Pinpoint the cell where the given text exists, returning its (X, Y) midpoint coordinate. 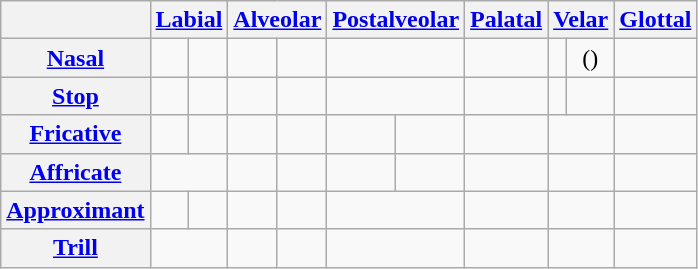
Glottal (656, 20)
Palatal (506, 20)
Velar (581, 20)
Approximant (76, 210)
Affricate (76, 172)
Postalveolar (396, 20)
Trill (76, 248)
() (590, 58)
Fricative (76, 134)
Nasal (76, 58)
Labial (189, 20)
Stop (76, 96)
Alveolar (278, 20)
